Return (x, y) of the center of cell containing provided text 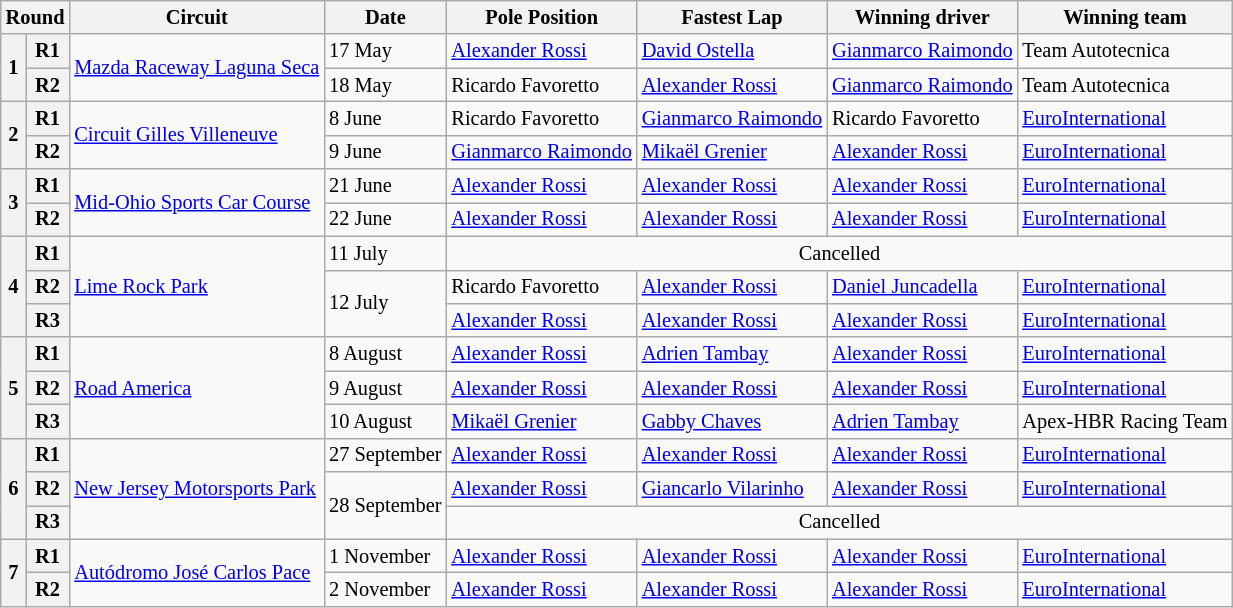
Mazda Raceway Laguna Seca (196, 68)
3 (14, 202)
Winning driver (922, 17)
Gabby Chaves (732, 421)
Round (36, 17)
David Ostella (732, 51)
7 (14, 572)
10 August (385, 421)
28 September (385, 506)
8 August (385, 354)
11 July (385, 253)
4 (14, 286)
Road America (196, 388)
New Jersey Motorsports Park (196, 488)
9 August (385, 388)
2 November (385, 589)
Pole Position (541, 17)
21 June (385, 186)
12 July (385, 304)
Mid-Ohio Sports Car Course (196, 202)
17 May (385, 51)
Daniel Juncadella (922, 287)
1 November (385, 556)
Winning team (1124, 17)
1 (14, 68)
Giancarlo Vilarinho (732, 489)
22 June (385, 219)
Circuit Gilles Villeneuve (196, 134)
8 June (385, 118)
Apex-HBR Racing Team (1124, 421)
Circuit (196, 17)
Date (385, 17)
18 May (385, 85)
6 (14, 488)
Lime Rock Park (196, 286)
2 (14, 134)
5 (14, 388)
Fastest Lap (732, 17)
Autódromo José Carlos Pace (196, 572)
27 September (385, 455)
9 June (385, 152)
